Return the (x, y) coordinate for the center point of the cell that contains the specified text.  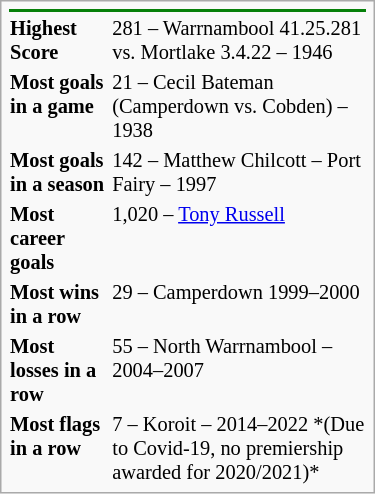
29 – Camperdown 1999–2000 (239, 304)
Most goals in a game (58, 106)
Most goals in a season (58, 172)
55 – North Warrnambool – 2004–2007 (239, 370)
281 – Warrnambool 41.25.281 vs. Mortlake 3.4.22 – 1946 (239, 40)
142 – Matthew Chilcott – Port Fairy – 1997 (239, 172)
Most flags in a row (58, 448)
1,020 – Tony Russell (239, 238)
21 – Cecil Bateman (Camperdown vs. Cobden) –1938 (239, 106)
Most wins in a row (58, 304)
7 – Koroit – 2014–2022 *(Due to Covid-19, no premiership awarded for 2020/2021)* (239, 448)
Most losses in a row (58, 370)
Highest Score (58, 40)
Most career goals (58, 238)
